For the text-containing cell, return its midpoint in [X, Y] coordinate format. 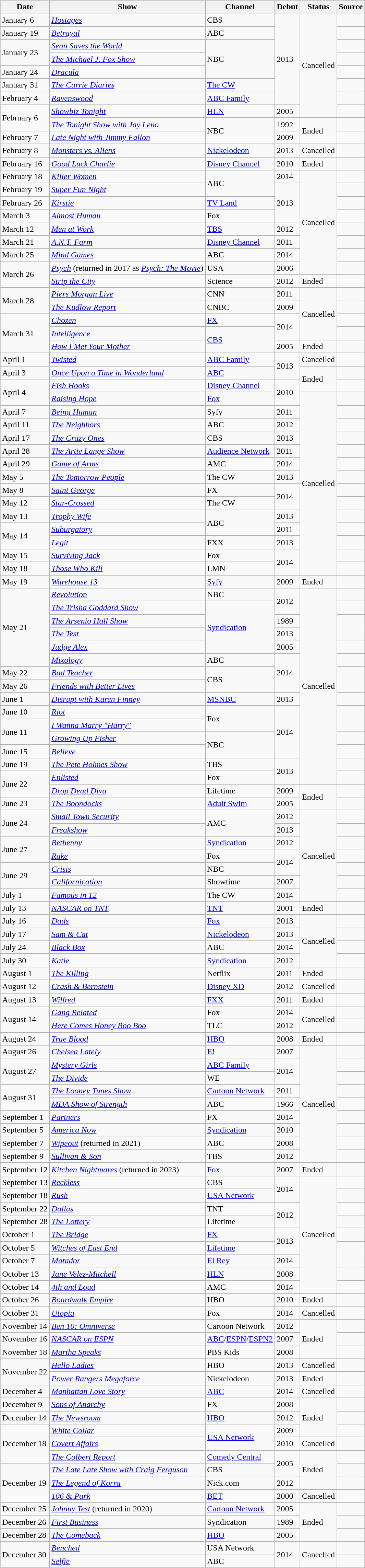
Mystery Girls [127, 1065]
Bethenny [127, 843]
February 16 [25, 164]
Johnny Test (returned in 2020) [127, 1509]
February 8 [25, 150]
Growing Up Fisher [127, 738]
Believe [127, 751]
Bad Teacher [127, 673]
Dads [127, 921]
The Colbert Report [127, 1457]
March 12 [25, 229]
April 17 [25, 438]
How I Met Your Mother [127, 346]
TV Land [240, 203]
Covert Affairs [127, 1444]
Nick.com [240, 1483]
The Lottery [127, 1222]
The Arsenio Hall Show [127, 621]
CNBC [240, 307]
The Legend of Korra [127, 1483]
Good Luck Charlie [127, 164]
Those Who Kill [127, 568]
Adult Swim [240, 804]
September 9 [25, 1156]
4th and Loud [127, 1287]
August 24 [25, 1039]
June 27 [25, 849]
Enlisted [127, 777]
April 4 [25, 392]
The Tonight Show with Jay Leno [127, 124]
June 15 [25, 751]
Suburgatory [127, 529]
March 28 [25, 301]
August 12 [25, 986]
June 19 [25, 764]
August 27 [25, 1071]
Rake [127, 856]
Disney XD [240, 986]
LMN [240, 568]
True Blood [127, 1039]
Killer Women [127, 177]
July 24 [25, 947]
November 14 [25, 1326]
Fish Hooks [127, 386]
BET [240, 1496]
Crisis [127, 869]
E! [240, 1052]
November 18 [25, 1352]
May 15 [25, 555]
October 31 [25, 1313]
August 14 [25, 1019]
Game of Arms [127, 464]
January 19 [25, 33]
ABC/ESPN/ESPN2 [240, 1339]
August 1 [25, 973]
The Looney Tunes Show [127, 1091]
September 1 [25, 1117]
Showtime [240, 882]
October 1 [25, 1235]
NASCAR on ESPN [127, 1339]
July 1 [25, 895]
May 8 [25, 490]
Debut [288, 7]
Riot [127, 712]
Gang Related [127, 1013]
Californication [127, 882]
Drop Dead Diva [127, 790]
The Divide [127, 1078]
Kitchen Nightmares (returned in 2023) [127, 1169]
Almost Human [127, 216]
September 12 [25, 1169]
December 30 [25, 1555]
September 7 [25, 1143]
Power Rangers Megaforce [127, 1378]
The Crazy Ones [127, 438]
Freakshow [127, 830]
Witches of East End [127, 1248]
Sean Saves the World [127, 46]
The Test [127, 634]
May 5 [25, 477]
Star-Crossed [127, 503]
Wipeout (returned in 2021) [127, 1143]
May 21 [25, 627]
May 26 [25, 686]
September 13 [25, 1182]
Being Human [127, 412]
February 26 [25, 203]
Sullivan & Son [127, 1156]
Matador [127, 1261]
August 31 [25, 1097]
April 3 [25, 372]
July 17 [25, 934]
Super Fun Night [127, 190]
Partners [127, 1117]
Selfie [127, 1561]
Hello Ladies [127, 1365]
The Comeback [127, 1535]
Intelligence [127, 333]
Friends with Better Lives [127, 686]
April 11 [25, 425]
The Michael J. Fox Show [127, 59]
March 26 [25, 275]
Revolution [127, 595]
White Collar [127, 1431]
The Artie Lange Show [127, 451]
August 26 [25, 1052]
September 18 [25, 1195]
Legit [127, 542]
Jane Velez-Mitchell [127, 1274]
2006 [288, 268]
June 24 [25, 823]
July 16 [25, 921]
The Newsroom [127, 1418]
Reckless [127, 1182]
Comedy Central [240, 1457]
Rush [127, 1195]
December 14 [25, 1418]
Trophy Wife [127, 516]
January 31 [25, 85]
November 22 [25, 1372]
The Late Late Show with Craig Ferguson [127, 1470]
December 9 [25, 1404]
September 5 [25, 1130]
USA [240, 268]
The Boondocks [127, 804]
The Kudlow Report [127, 307]
August 13 [25, 1000]
May 14 [25, 536]
The Killing [127, 973]
February 6 [25, 118]
October 7 [25, 1261]
The Neighbors [127, 425]
June 22 [25, 784]
Kirstie [127, 203]
October 26 [25, 1300]
January 6 [25, 20]
I Wanna Marry "Harry" [127, 725]
TLC [240, 1026]
April 28 [25, 451]
NASCAR on TNT [127, 908]
The Tomorrow People [127, 477]
Chelsea Lately [127, 1052]
A.N.T. Farm [127, 242]
Piers Morgan Live [127, 294]
June 29 [25, 875]
Hostages [127, 20]
December 25 [25, 1509]
April 29 [25, 464]
1966 [288, 1104]
Show [127, 7]
The Bridge [127, 1235]
May 19 [25, 582]
Judge Alex [127, 647]
Twisted [127, 359]
CNN [240, 294]
Crash & Bernstein [127, 986]
January 24 [25, 72]
December 28 [25, 1535]
Manhattan Love Story [127, 1391]
December 4 [25, 1391]
December 19 [25, 1483]
Benched [127, 1548]
January 23 [25, 53]
Date [25, 7]
October 14 [25, 1287]
Betrayal [127, 33]
Surviving Jack [127, 555]
Channel [240, 7]
Dracula [127, 72]
Warehouse 13 [127, 582]
Sons of Anarchy [127, 1404]
El Rey [240, 1261]
Sam & Cat [127, 934]
Source [351, 7]
106 & Park [127, 1496]
Mind Games [127, 255]
Psych (returned in 2017 as Psych: The Movie) [127, 268]
March 3 [25, 216]
May 18 [25, 568]
Audience Network [240, 451]
February 18 [25, 177]
October 5 [25, 1248]
June 11 [25, 732]
MSNBC [240, 699]
Ravenswood [127, 98]
February 7 [25, 137]
October 13 [25, 1274]
1992 [288, 124]
Showbiz Tonight [127, 111]
November 16 [25, 1339]
2000 [288, 1496]
March 31 [25, 333]
First Business [127, 1522]
Martha Speaks [127, 1352]
The Trisha Goddard Show [127, 608]
Disrupt with Karen Finney [127, 699]
June 1 [25, 699]
Wilfred [127, 1000]
Mixology [127, 660]
Small Town Security [127, 817]
Science [240, 281]
Status [319, 7]
July 30 [25, 960]
June 10 [25, 712]
Monsters vs. Aliens [127, 150]
MDA Show of Strength [127, 1104]
December 26 [25, 1522]
February 4 [25, 98]
June 23 [25, 804]
America Now [127, 1130]
2001 [288, 908]
Black Box [127, 947]
September 22 [25, 1208]
Late Night with Jimmy Fallon [127, 137]
Boardwalk Empire [127, 1300]
Utopia [127, 1313]
PBS Kids [240, 1352]
The Pete Holmes Show [127, 764]
Katie [127, 960]
The Carrie Diaries [127, 85]
Saint George [127, 490]
March 21 [25, 242]
Famous in 12 [127, 895]
WE [240, 1078]
Men at Work [127, 229]
May 13 [25, 516]
April 1 [25, 359]
May 22 [25, 673]
May 12 [25, 503]
Strip the City [127, 281]
April 7 [25, 412]
Netflix [240, 973]
September 28 [25, 1222]
Dallas [127, 1208]
February 19 [25, 190]
Here Comes Honey Boo Boo [127, 1026]
Ben 10: Omniverse [127, 1326]
Raising Hope [127, 399]
March 25 [25, 255]
Chozen [127, 320]
July 13 [25, 908]
Once Upon a Time in Wonderland [127, 372]
December 18 [25, 1444]
